Detect which cell encompasses the target text, then output its [X, Y] center coordinate. 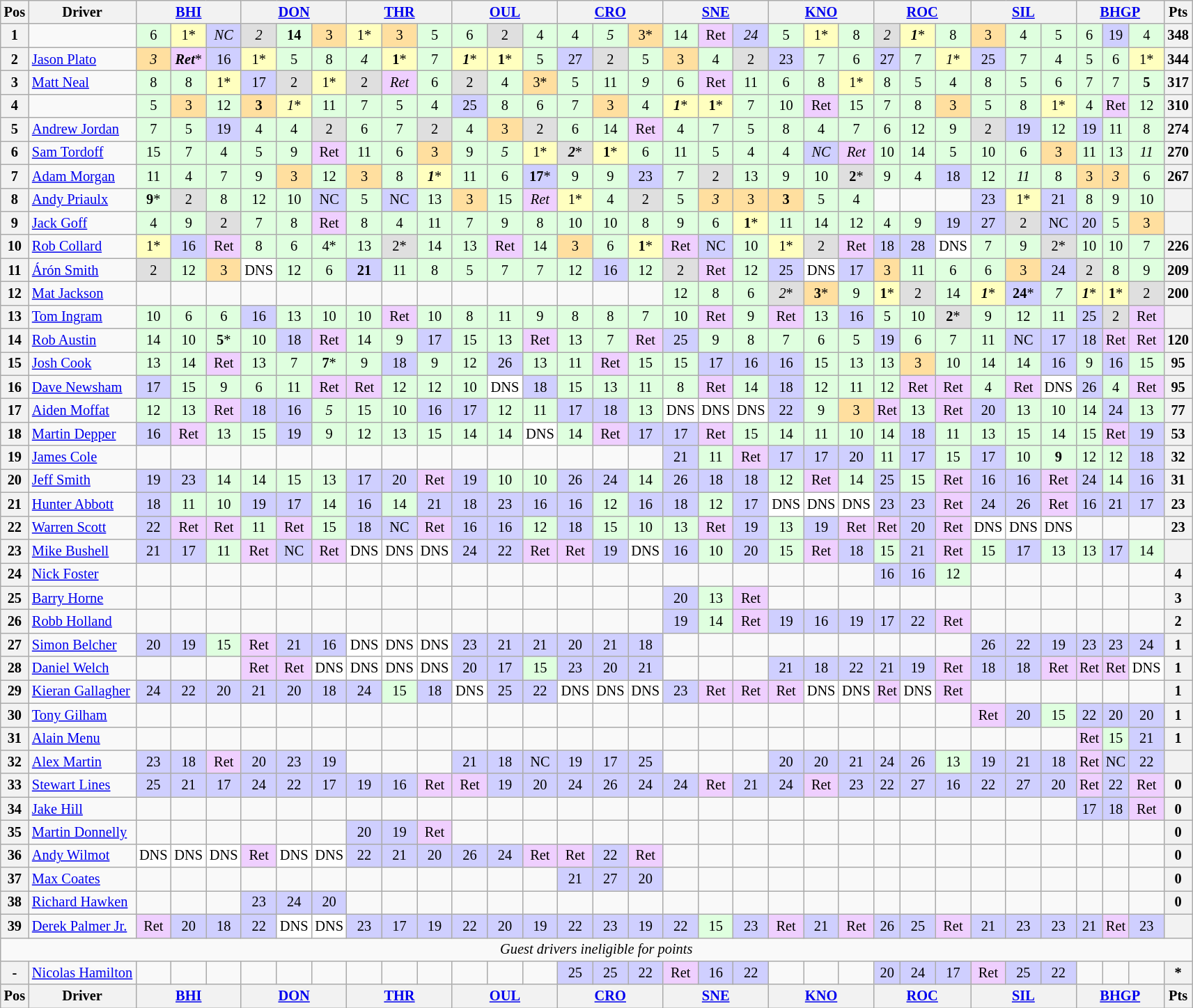
Andy Wilmot [82, 856]
274 [1178, 129]
344 [1178, 59]
Aiden Moffat [82, 410]
Josh Cook [82, 363]
* [1178, 972]
Jeff Smith [82, 480]
Nick Foster [82, 574]
- [15, 972]
Simon Belcher [82, 645]
9* [153, 200]
317 [1178, 82]
29 [15, 691]
200 [1178, 293]
267 [1178, 176]
Rob Austin [82, 340]
39 [15, 926]
37 [15, 879]
Robb Holland [82, 621]
35 [15, 832]
Tom Ingram [82, 317]
Mat Jackson [82, 293]
Stewart Lines [82, 785]
Hunter Abbott [82, 504]
30 [15, 715]
120 [1178, 340]
4* [329, 246]
Max Coates [82, 879]
Richard Hawken [82, 902]
Derek Palmer Jr. [82, 926]
James Cole [82, 457]
5* [224, 340]
33 [15, 785]
36 [15, 856]
Jake Hill [82, 809]
Nicolas Hamilton [82, 972]
24* [1023, 293]
209 [1178, 270]
270 [1178, 152]
Mike Bushell [82, 551]
53 [1178, 434]
Alex Martin [82, 762]
Martin Donnelly [82, 832]
Jason Plato [82, 59]
Dave Newsham [82, 387]
Barry Horne [82, 598]
Guest drivers ineligible for points [596, 950]
Ret* [189, 59]
Andy Priaulx [82, 200]
348 [1178, 36]
Tony Gilham [82, 715]
Jack Goff [82, 223]
Kieran Gallagher [82, 691]
310 [1178, 106]
Matt Neal [82, 82]
Martin Depper [82, 434]
Árón Smith [82, 270]
Daniel Welch [82, 668]
Alain Menu [82, 739]
38 [15, 902]
77 [1178, 410]
34 [15, 809]
Rob Collard [82, 246]
Sam Tordoff [82, 152]
226 [1178, 246]
17* [540, 176]
Warren Scott [82, 528]
Andrew Jordan [82, 129]
7* [329, 363]
Adam Morgan [82, 176]
